Output the (X, Y) coordinate of the center of the cell containing the given text.  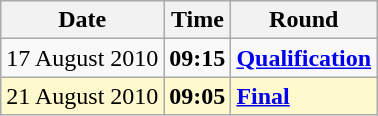
Final (304, 96)
09:05 (198, 96)
Date (82, 20)
Qualification (304, 58)
Time (198, 20)
17 August 2010 (82, 58)
21 August 2010 (82, 96)
Round (304, 20)
09:15 (198, 58)
